From the cell containing the given text, extract its center point as (X, Y) coordinate. 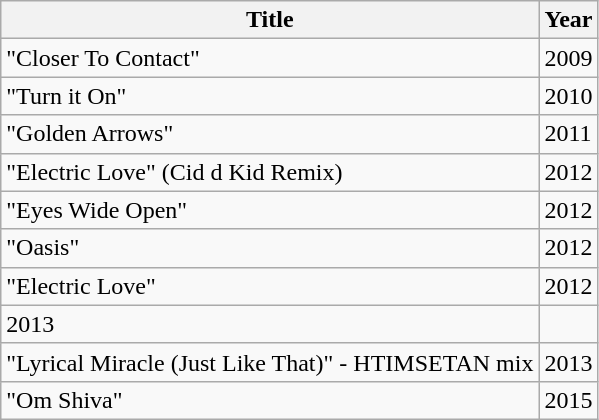
"Turn it On" (270, 96)
"Electric Love" (Cid d Kid Remix) (270, 172)
"Eyes Wide Open" (270, 210)
2011 (568, 134)
"Golden Arrows" (270, 134)
"Electric Love" (270, 286)
"Closer To Contact" (270, 58)
2009 (568, 58)
2010 (568, 96)
Title (270, 20)
Year (568, 20)
"Om Shiva" (270, 400)
"Oasis" (270, 248)
"Lyrical Miracle (Just Like That)" - HTIMSETAN mix (270, 362)
2015 (568, 400)
